Identify which cell holds the provided text, then report its (X, Y) central coordinate. 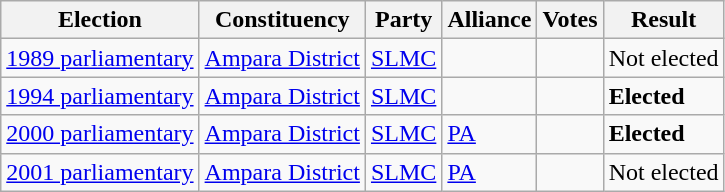
2000 parliamentary (100, 134)
1994 parliamentary (100, 96)
Party (403, 20)
2001 parliamentary (100, 172)
Constituency (282, 20)
Result (664, 20)
1989 parliamentary (100, 58)
Votes (570, 20)
Election (100, 20)
Alliance (490, 20)
